Identify which cell holds the provided text, then report its (X, Y) central coordinate. 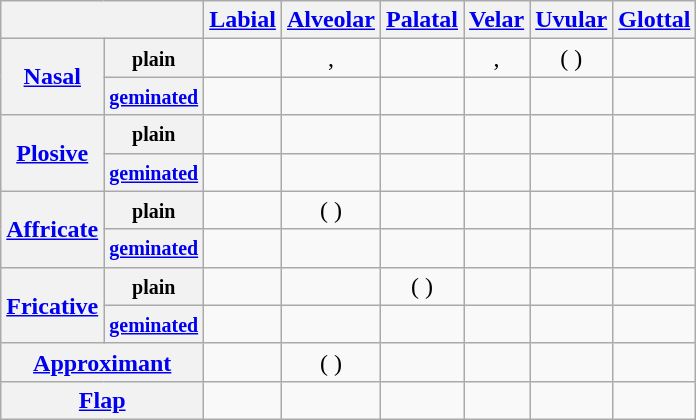
Plosive (52, 153)
Flap (102, 400)
Glottal (654, 20)
Affricate (52, 229)
Alveolar (330, 20)
Fricative (52, 305)
Labial (243, 20)
Palatal (422, 20)
Nasal (52, 77)
Approximant (102, 362)
Uvular (572, 20)
Velar (497, 20)
